Return the [X, Y] coordinate for the center point of the cell that contains the specified text.  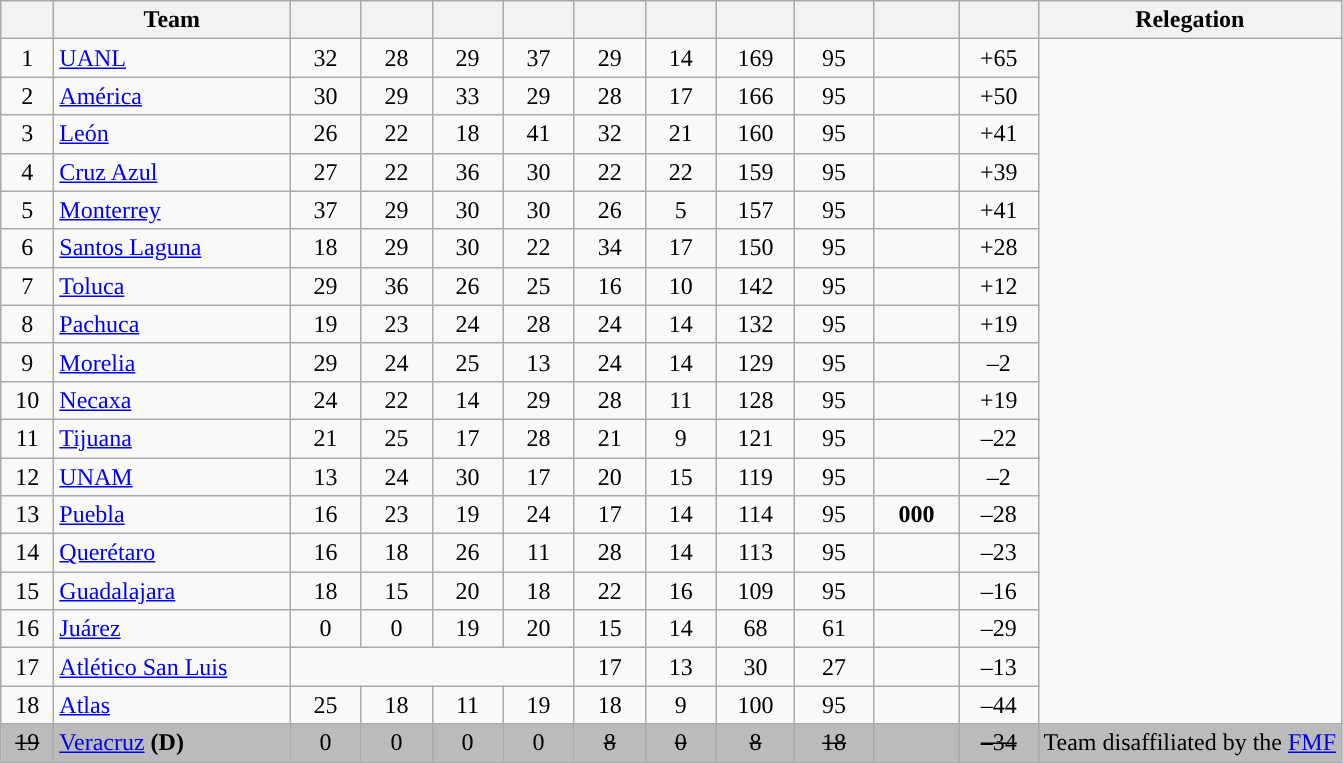
12 [28, 477]
–23 [998, 553]
33 [468, 96]
Morelia [172, 362]
100 [756, 705]
Pachuca [172, 324]
Santos Laguna [172, 248]
–44 [998, 705]
157 [756, 210]
68 [756, 629]
–28 [998, 515]
+65 [998, 58]
Team [172, 20]
Tijuana [172, 438]
169 [756, 58]
León [172, 134]
113 [756, 553]
–13 [998, 667]
121 [756, 438]
Guadalajara [172, 591]
–16 [998, 591]
Cruz Azul [172, 172]
+50 [998, 96]
+39 [998, 172]
Relegation [1190, 20]
34 [610, 248]
160 [756, 134]
6 [28, 248]
159 [756, 172]
Atlas [172, 705]
Querétaro [172, 553]
7 [28, 286]
2 [28, 96]
Veracruz (D) [172, 743]
109 [756, 591]
Atlético San Luis [172, 667]
Monterrey [172, 210]
–29 [998, 629]
1 [28, 58]
000 [916, 515]
–34 [998, 743]
América [172, 96]
–22 [998, 438]
142 [756, 286]
150 [756, 248]
41 [538, 134]
+12 [998, 286]
Team disaffiliated by the FMF [1190, 743]
Puebla [172, 515]
UNAM [172, 477]
UANL [172, 58]
Juárez [172, 629]
Toluca [172, 286]
Necaxa [172, 400]
114 [756, 515]
119 [756, 477]
132 [756, 324]
4 [28, 172]
129 [756, 362]
166 [756, 96]
+28 [998, 248]
61 [834, 629]
128 [756, 400]
3 [28, 134]
